Extract the [x, y] coordinate from the center of the cell holding the provided text.  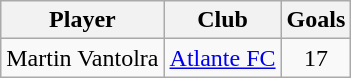
Player [82, 20]
Atlante FC [222, 58]
Club [222, 20]
17 [316, 58]
Goals [316, 20]
Martin Vantolra [82, 58]
